Output the (x, y) coordinate of the center of the cell containing the given text.  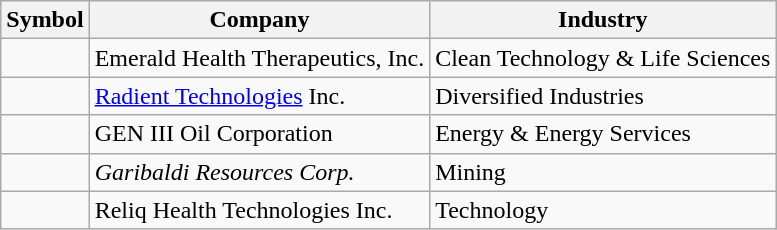
Technology (603, 210)
GEN III Oil Corporation (259, 134)
Garibaldi Resources Corp. (259, 172)
Mining (603, 172)
Company (259, 20)
Industry (603, 20)
Energy & Energy Services (603, 134)
Symbol (45, 20)
Radient Technologies Inc. (259, 96)
Diversified Industries (603, 96)
Clean Technology & Life Sciences (603, 58)
Emerald Health Therapeutics, Inc. (259, 58)
Reliq Health Technologies Inc. (259, 210)
